Provide the [x, y] coordinate of the cell's center where the given text is located.  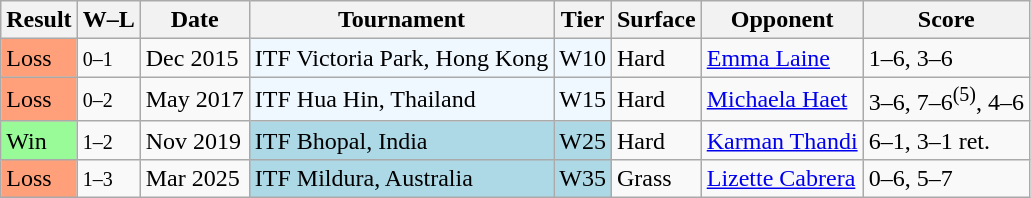
1–6, 3–6 [946, 58]
W35 [583, 178]
W15 [583, 100]
W10 [583, 58]
W–L [108, 20]
Nov 2019 [194, 140]
Emma Laine [782, 58]
Lizette Cabrera [782, 178]
W25 [583, 140]
0–1 [108, 58]
Mar 2025 [194, 178]
Date [194, 20]
Win [39, 140]
ITF Bhopal, India [401, 140]
ITF Hua Hin, Thailand [401, 100]
Karman Thandi [782, 140]
Dec 2015 [194, 58]
Tournament [401, 20]
Score [946, 20]
6–1, 3–1 ret. [946, 140]
0–2 [108, 100]
Opponent [782, 20]
Tier [583, 20]
May 2017 [194, 100]
ITF Victoria Park, Hong Kong [401, 58]
3–6, 7–6(5), 4–6 [946, 100]
Surface [656, 20]
0–6, 5–7 [946, 178]
ITF Mildura, Australia [401, 178]
Michaela Haet [782, 100]
Result [39, 20]
1–2 [108, 140]
Grass [656, 178]
1–3 [108, 178]
